Capture the cell that displays the provided text and extract its (x, y) central coordinate. 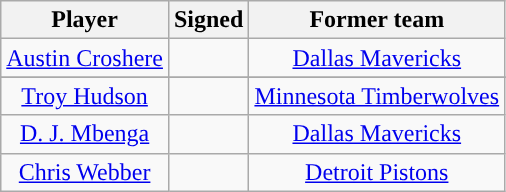
Signed (208, 20)
Former team (377, 20)
Minnesota Timberwolves (377, 96)
Chris Webber (85, 172)
Player (85, 20)
Austin Croshere (85, 58)
Detroit Pistons (377, 172)
Troy Hudson (85, 96)
D. J. Mbenga (85, 134)
